Detect which cell encompasses the target text, then output its [x, y] center coordinate. 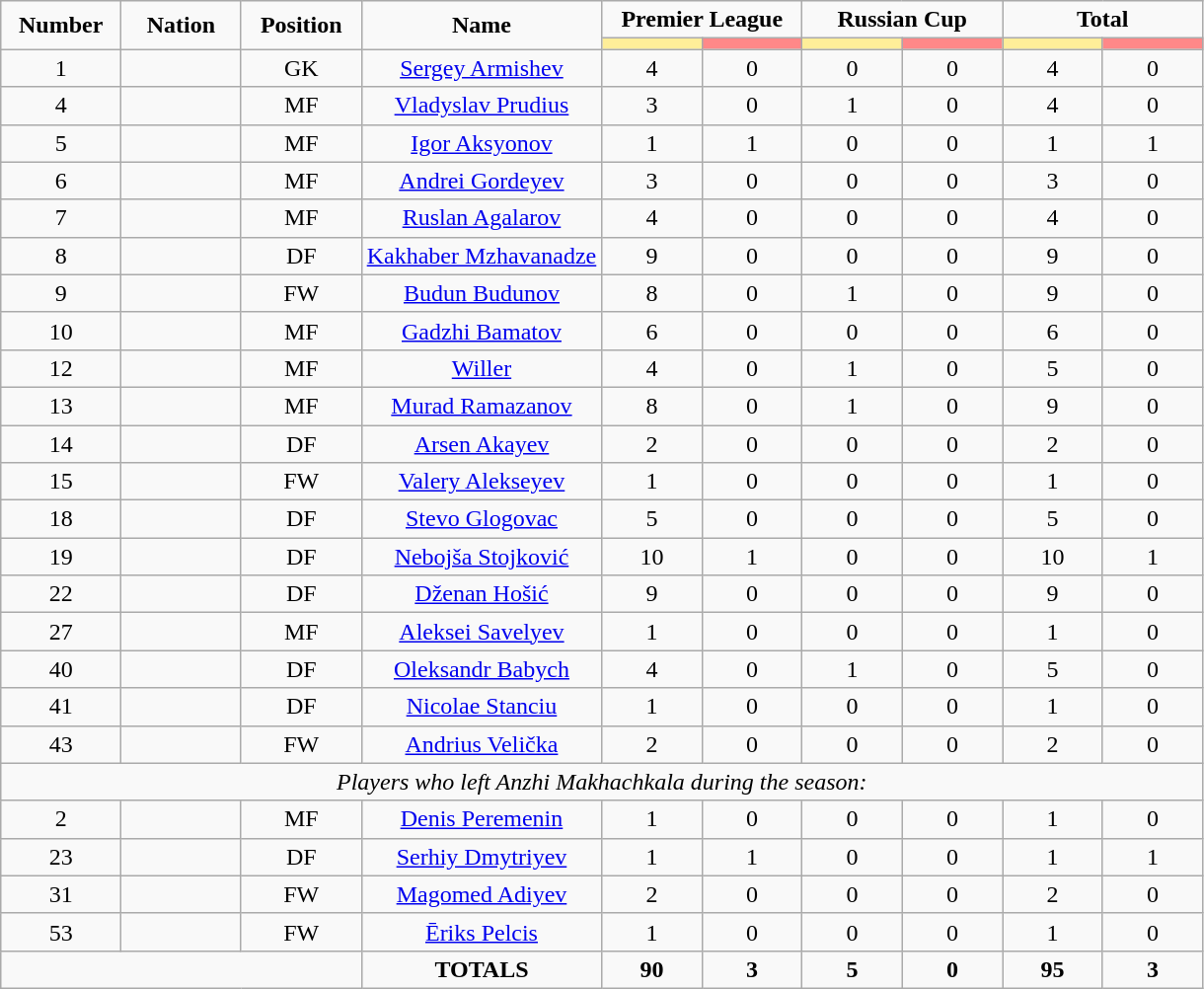
Russian Cup [902, 20]
Players who left Anzhi Makhachkala during the season: [602, 782]
Valery Alekseyev [482, 482]
18 [61, 519]
40 [61, 669]
TOTALS [482, 969]
Name [482, 26]
27 [61, 632]
Igor Aksyonov [482, 143]
Ēriks Pelcis [482, 932]
Number [61, 26]
Denis Peremenin [482, 819]
Vladyslav Prudius [482, 106]
Stevo Glogovac [482, 519]
14 [61, 443]
12 [61, 368]
23 [61, 857]
19 [61, 557]
Magomed Adiyev [482, 894]
53 [61, 932]
Willer [482, 368]
13 [61, 406]
Andrius Velička [482, 744]
15 [61, 482]
Kakhaber Mzhavanadze [482, 256]
7 [61, 218]
Total [1103, 20]
Budun Budunov [482, 293]
Premier League [703, 20]
41 [61, 707]
Murad Ramazanov [482, 406]
Nation [182, 26]
Andrei Gordeyev [482, 181]
22 [61, 594]
Arsen Akayev [482, 443]
Nebojša Stojković [482, 557]
Aleksei Savelyev [482, 632]
Nicolae Stanciu [482, 707]
Ruslan Agalarov [482, 218]
90 [651, 969]
43 [61, 744]
Sergey Armishev [482, 68]
GK [301, 68]
Dženan Hošić [482, 594]
31 [61, 894]
95 [1052, 969]
Oleksandr Babych [482, 669]
Gadzhi Bamatov [482, 331]
Serhiy Dmytriyev [482, 857]
Position [301, 26]
